Return (x, y) of the center of cell containing provided text 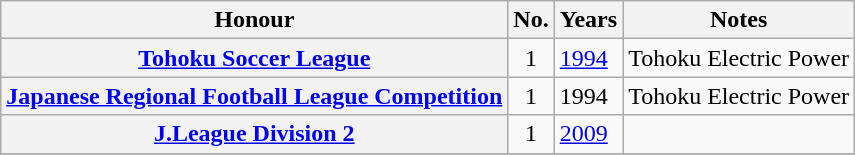
No. (531, 20)
J.League Division 2 (254, 134)
Honour (254, 20)
Tohoku Soccer League (254, 58)
Notes (739, 20)
2009 (588, 134)
Years (588, 20)
Japanese Regional Football League Competition (254, 96)
